Capture the cell that displays the provided text and extract its (X, Y) central coordinate. 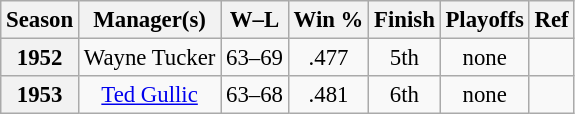
1952 (40, 58)
Playoffs (484, 20)
Win % (328, 20)
Wayne Tucker (149, 58)
5th (404, 58)
Ted Gullic (149, 95)
.477 (328, 58)
6th (404, 95)
63–69 (255, 58)
.481 (328, 95)
Season (40, 20)
W–L (255, 20)
Ref (552, 20)
Finish (404, 20)
1953 (40, 95)
63–68 (255, 95)
Manager(s) (149, 20)
